Locate the cell with the specified text and output its [x, y] center coordinate. 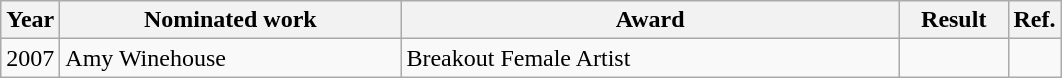
Award [650, 20]
Breakout Female Artist [650, 58]
Nominated work [230, 20]
2007 [30, 58]
Ref. [1034, 20]
Year [30, 20]
Result [954, 20]
Amy Winehouse [230, 58]
